Find where the given text appears and provide that cell's center as (x, y) coordinate. 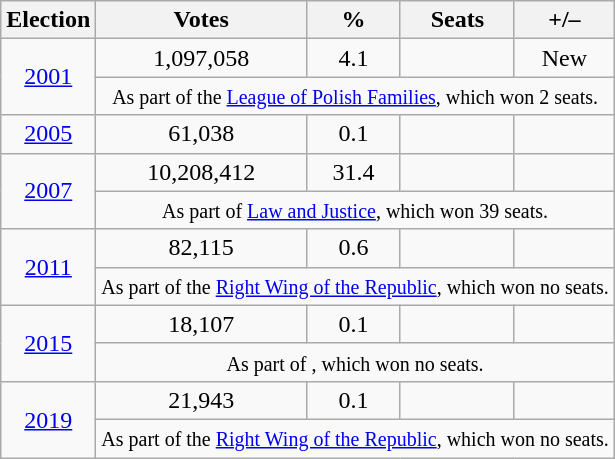
Seats (457, 20)
18,107 (202, 324)
21,943 (202, 400)
2001 (48, 77)
82,115 (202, 248)
2007 (48, 191)
Votes (202, 20)
61,038 (202, 134)
2005 (48, 134)
As part of the League of Polish Families, which won 2 seats. (356, 96)
As part of , which won no seats. (356, 362)
31.4 (354, 172)
10,208,412 (202, 172)
2015 (48, 343)
As part of Law and Justice, which won 39 seats. (356, 210)
4.1 (354, 58)
New (564, 58)
% (354, 20)
0.6 (354, 248)
1,097,058 (202, 58)
+/– (564, 20)
2019 (48, 419)
2011 (48, 267)
Election (48, 20)
